Extract the [X, Y] coordinate from the center of the cell holding the provided text.  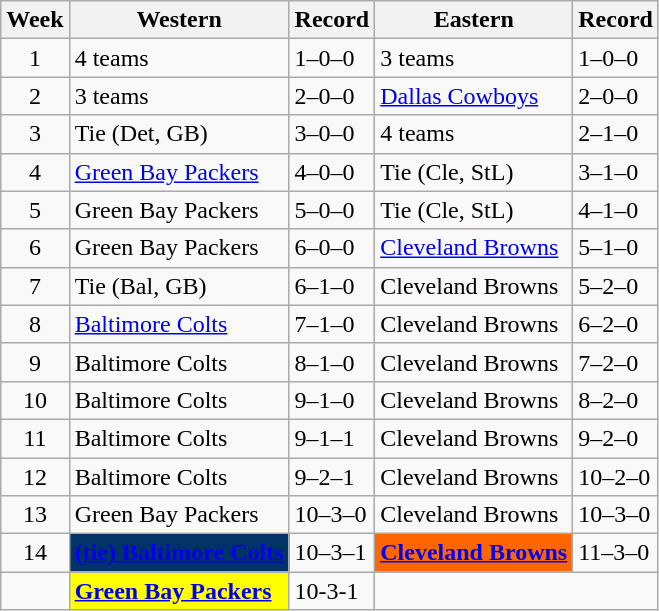
Eastern [474, 20]
6–1–0 [332, 286]
4–1–0 [616, 210]
7–1–0 [332, 324]
4 [35, 172]
5–1–0 [616, 248]
3 [35, 134]
6–2–0 [616, 324]
2 [35, 96]
14 [35, 553]
5–0–0 [332, 210]
7–2–0 [616, 362]
8 [35, 324]
Tie (Det, GB) [179, 134]
9–1–1 [332, 438]
8–2–0 [616, 400]
6 [35, 248]
9–2–0 [616, 438]
3–1–0 [616, 172]
Week [35, 20]
8–1–0 [332, 362]
6–0–0 [332, 248]
(tie) Baltimore Colts [179, 553]
5–2–0 [616, 286]
3–0–0 [332, 134]
9 [35, 362]
5 [35, 210]
10–3–1 [332, 553]
4–0–0 [332, 172]
10–2–0 [616, 477]
10 [35, 400]
Western [179, 20]
9–2–1 [332, 477]
2–1–0 [616, 134]
1 [35, 58]
12 [35, 477]
11 [35, 438]
9–1–0 [332, 400]
11–3–0 [616, 553]
Tie (Bal, GB) [179, 286]
Dallas Cowboys [474, 96]
13 [35, 515]
10-3-1 [332, 591]
7 [35, 286]
